Locate the cell with the specified text and output its [x, y] center coordinate. 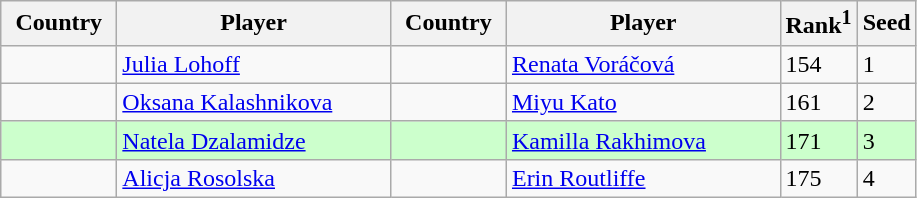
154 [818, 64]
2 [886, 102]
175 [818, 178]
Alicja Rosolska [254, 178]
Oksana Kalashnikova [254, 102]
Natela Dzalamidze [254, 140]
Rank1 [818, 24]
Julia Lohoff [254, 64]
4 [886, 178]
3 [886, 140]
Renata Voráčová [643, 64]
1 [886, 64]
Erin Routliffe [643, 178]
171 [818, 140]
Miyu Kato [643, 102]
Kamilla Rakhimova [643, 140]
Seed [886, 24]
161 [818, 102]
